Capture the cell that displays the provided text and extract its (x, y) central coordinate. 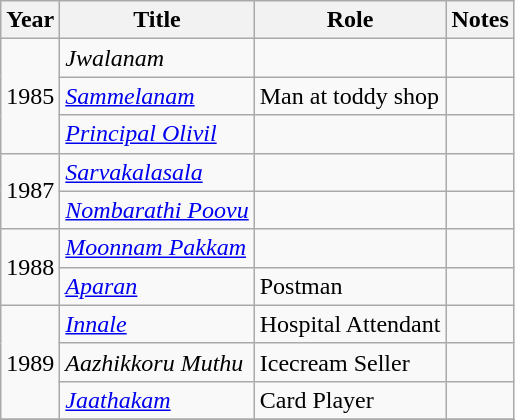
Title (157, 20)
Nombarathi Poovu (157, 210)
Aazhikkoru Muthu (157, 362)
Icecream Seller (350, 362)
Jwalanam (157, 58)
1988 (30, 267)
Postman (350, 286)
Innale (157, 324)
1989 (30, 362)
Man at toddy shop (350, 96)
Hospital Attendant (350, 324)
Sarvakalasala (157, 172)
Moonnam Pakkam (157, 248)
Jaathakam (157, 400)
Notes (480, 20)
Principal Olivil (157, 134)
Aparan (157, 286)
1987 (30, 191)
Year (30, 20)
Role (350, 20)
Card Player (350, 400)
Sammelanam (157, 96)
1985 (30, 96)
